Capture the cell that displays the provided text and extract its [X, Y] central coordinate. 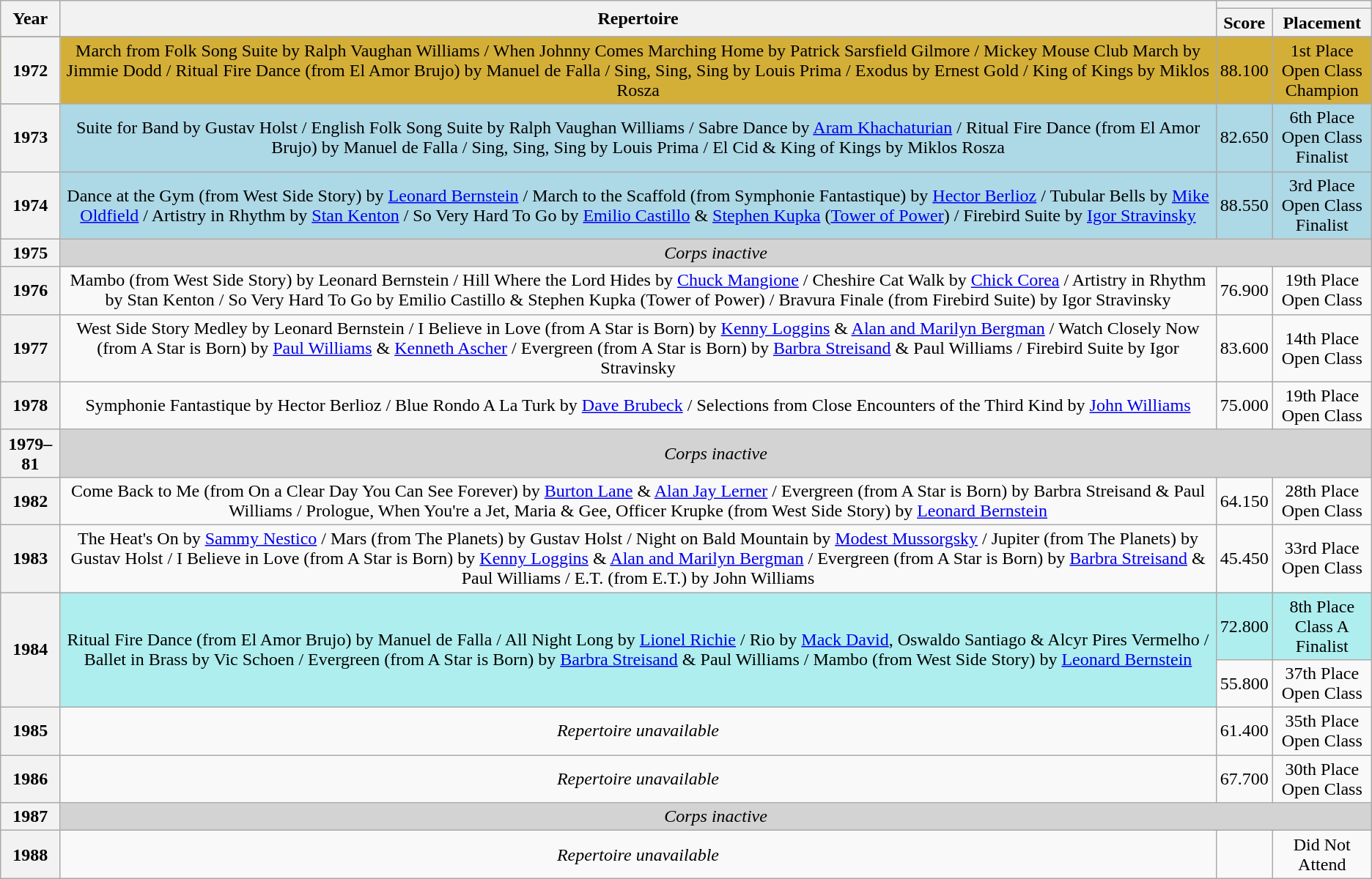
45.450 [1244, 558]
Repertoire [638, 19]
37th PlaceOpen Class [1322, 684]
1985 [31, 731]
6th PlaceOpen ClassFinalist [1322, 138]
14th PlaceOpen Class [1322, 348]
82.650 [1244, 138]
67.700 [1244, 779]
Symphonie Fantastique by Hector Berlioz / Blue Rondo A La Turk by Dave Brubeck / Selections from Close Encounters of the Third Kind by John Williams [638, 406]
1987 [31, 817]
83.600 [1244, 348]
35th PlaceOpen Class [1322, 731]
1979–81 [31, 453]
88.100 [1244, 70]
1988 [31, 854]
1975 [31, 253]
1974 [31, 205]
Placement [1322, 23]
72.800 [1244, 626]
33rd PlaceOpen Class [1322, 558]
88.550 [1244, 205]
55.800 [1244, 684]
1973 [31, 138]
Score [1244, 23]
1976 [31, 290]
Did Not Attend [1322, 854]
1972 [31, 70]
1st PlaceOpen ClassChampion [1322, 70]
Year [31, 19]
1978 [31, 406]
75.000 [1244, 406]
1984 [31, 649]
28th PlaceOpen Class [1322, 501]
8th PlaceClass AFinalist [1322, 626]
3rd PlaceOpen ClassFinalist [1322, 205]
1982 [31, 501]
64.150 [1244, 501]
76.900 [1244, 290]
1983 [31, 558]
61.400 [1244, 731]
1986 [31, 779]
30th PlaceOpen Class [1322, 779]
1977 [31, 348]
